From the cell containing the given text, extract its center point as [x, y] coordinate. 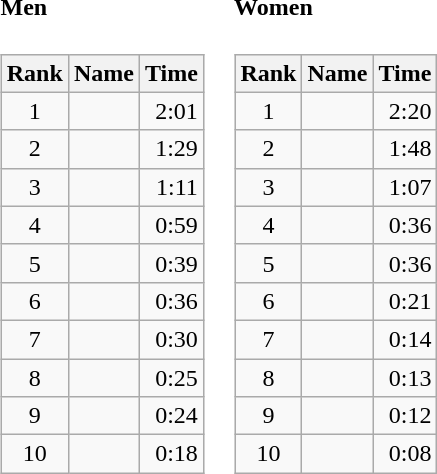
1:11 [171, 187]
1:07 [405, 187]
0:12 [405, 416]
0:59 [171, 225]
0:39 [171, 263]
2:20 [405, 111]
0:14 [405, 339]
0:21 [405, 301]
0:25 [171, 378]
2:01 [171, 111]
0:18 [171, 454]
0:08 [405, 454]
0:30 [171, 339]
0:24 [171, 416]
1:29 [171, 149]
1:48 [405, 149]
0:13 [405, 378]
